Locate the cell with the specified text and output its (x, y) center coordinate. 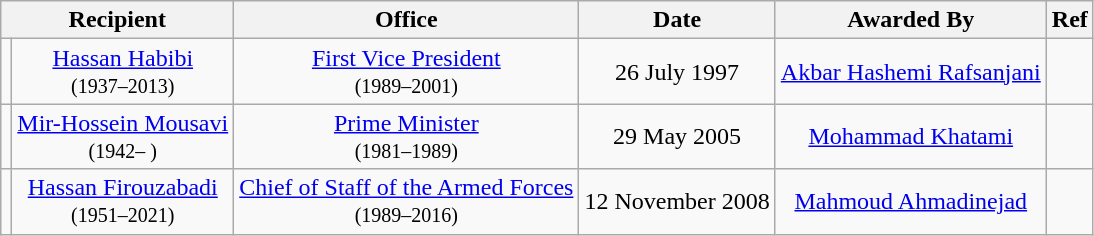
12 November 2008 (677, 202)
Prime Minister(1981–1989) (406, 136)
Ref (1070, 20)
Office (406, 20)
Mahmoud Ahmadinejad (910, 202)
Chief of Staff of the Armed Forces(1989–2016) (406, 202)
Mohammad Khatami (910, 136)
26 July 1997 (677, 72)
Date (677, 20)
Mir-Hossein Mousavi(1942– ) (123, 136)
Hassan Firouzabadi(1951–2021) (123, 202)
First Vice President(1989–2001) (406, 72)
Akbar Hashemi Rafsanjani (910, 72)
29 May 2005 (677, 136)
Recipient (118, 20)
Awarded By (910, 20)
Hassan Habibi(1937–2013) (123, 72)
